Detect which cell encompasses the target text, then output its (X, Y) center coordinate. 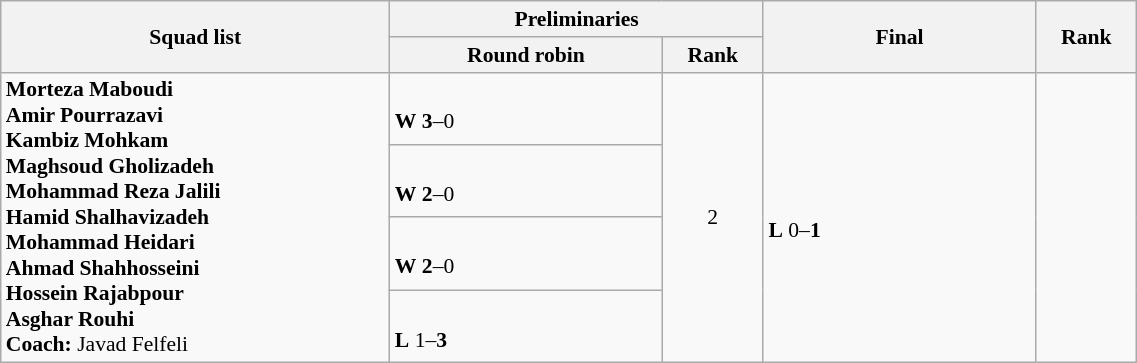
Round robin (526, 55)
Final (899, 36)
Squad list (196, 36)
2 (712, 218)
Preliminaries (577, 19)
L 1–3 (526, 326)
W 3–0 (526, 108)
L 0–1 (899, 218)
